Determine the [X, Y] coordinate at the center of the cell enclosing the given text.  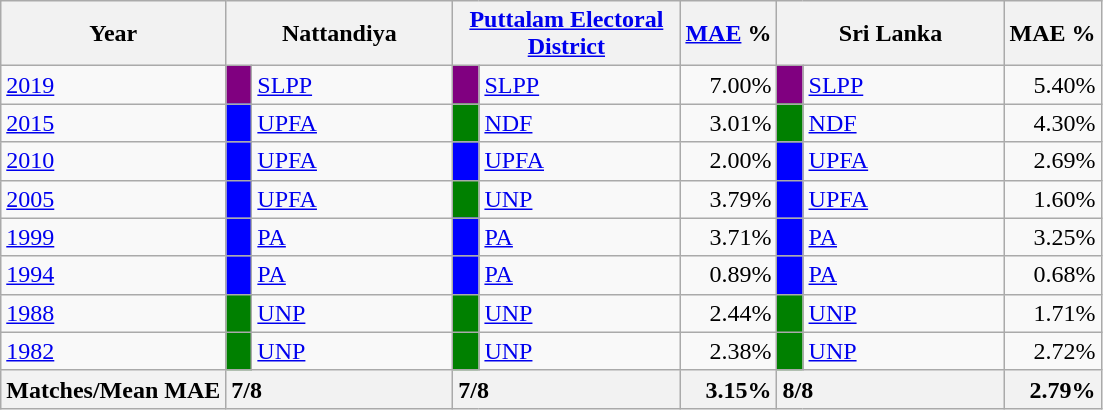
3.15% [728, 389]
5.40% [1052, 85]
1.71% [1052, 313]
0.68% [1052, 275]
1988 [114, 313]
1.60% [1052, 199]
3.01% [728, 123]
7.00% [728, 85]
Nattandiya [340, 34]
Puttalam Electoral District [566, 34]
2.69% [1052, 161]
4.30% [1052, 123]
Year [114, 34]
2.38% [728, 351]
8/8 [890, 389]
2.00% [728, 161]
2010 [114, 161]
Matches/Mean MAE [114, 389]
3.79% [728, 199]
0.89% [728, 275]
2005 [114, 199]
2019 [114, 85]
2.44% [728, 313]
2.72% [1052, 351]
1982 [114, 351]
1994 [114, 275]
3.25% [1052, 237]
3.71% [728, 237]
2.79% [1052, 389]
1999 [114, 237]
2015 [114, 123]
Sri Lanka [890, 34]
